Provide the [X, Y] coordinate of the cell's center where the given text is located.  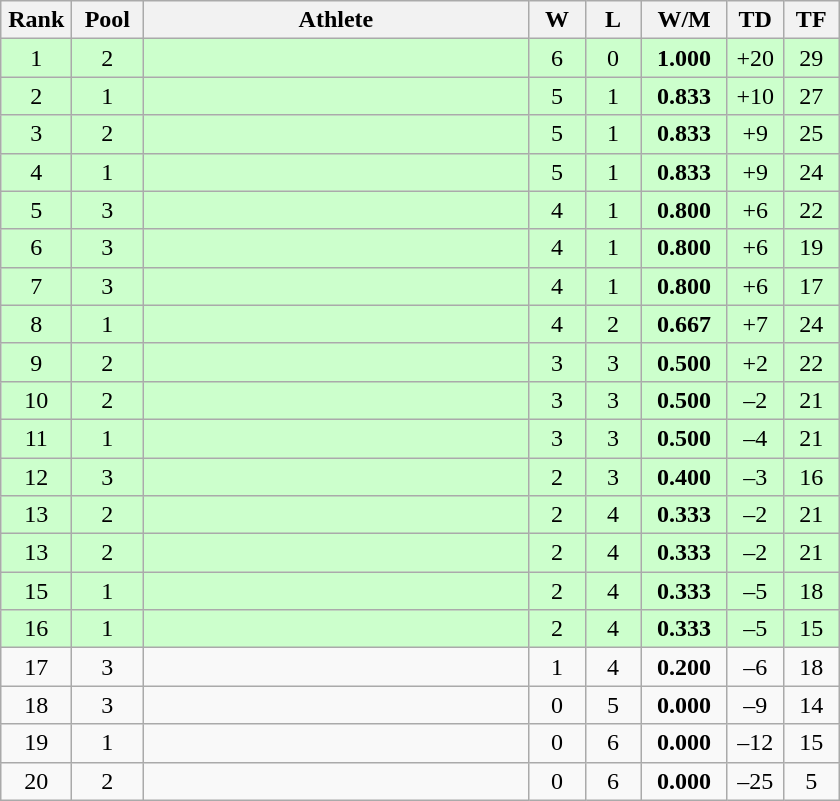
+10 [755, 96]
25 [811, 134]
+2 [755, 362]
–4 [755, 438]
11 [36, 438]
Pool [108, 20]
29 [811, 58]
27 [811, 96]
–6 [755, 667]
Athlete [336, 20]
TD [755, 20]
14 [811, 705]
1.000 [684, 58]
L [613, 20]
20 [36, 781]
10 [36, 400]
–12 [755, 743]
0.667 [684, 324]
0.400 [684, 477]
W [557, 20]
Rank [36, 20]
–9 [755, 705]
–25 [755, 781]
12 [36, 477]
TF [811, 20]
+20 [755, 58]
+7 [755, 324]
W/M [684, 20]
9 [36, 362]
8 [36, 324]
0.200 [684, 667]
7 [36, 286]
–3 [755, 477]
